Return [x, y] of the center of cell containing provided text 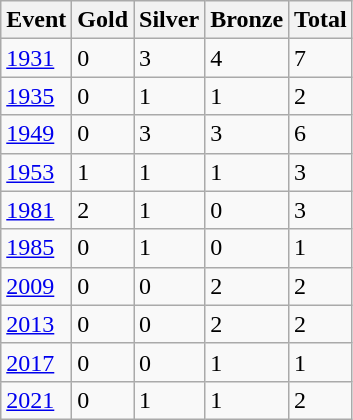
1953 [36, 172]
6 [321, 134]
4 [247, 58]
7 [321, 58]
Gold [103, 20]
1931 [36, 58]
2021 [36, 400]
1981 [36, 210]
1985 [36, 248]
2009 [36, 286]
2017 [36, 362]
1935 [36, 96]
2013 [36, 324]
1949 [36, 134]
Silver [170, 20]
Total [321, 20]
Event [36, 20]
Bronze [247, 20]
